Detect which cell encompasses the target text, then output its [x, y] center coordinate. 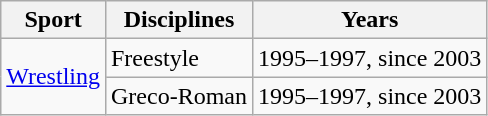
Wrestling [54, 77]
Greco-Roman [178, 96]
Disciplines [178, 20]
Years [370, 20]
Freestyle [178, 58]
Sport [54, 20]
